Locate the cell with the specified text and output its (X, Y) center coordinate. 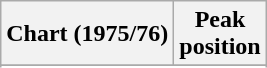
Chart (1975/76) (88, 34)
Peakposition (220, 34)
